Provide the [X, Y] coordinate of the cell's center where the given text is located.  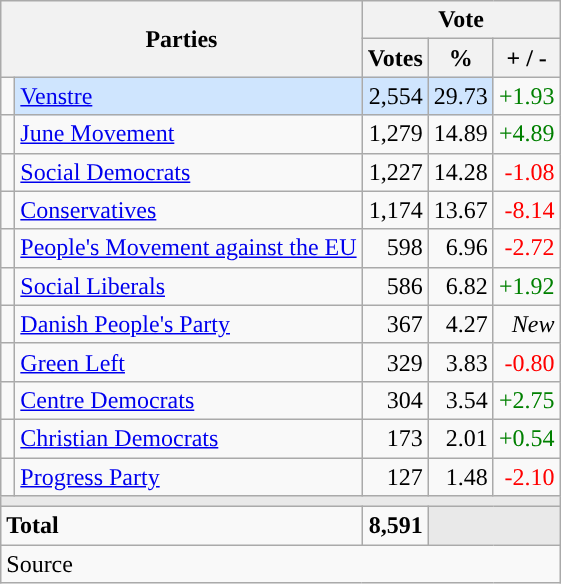
Vote [461, 20]
13.67 [460, 210]
2.01 [460, 438]
3.83 [460, 362]
2,554 [395, 96]
Centre Democrats [188, 400]
-1.08 [526, 172]
1.48 [460, 477]
+0.54 [526, 438]
Source [280, 564]
6.96 [460, 248]
% [460, 58]
1,174 [395, 210]
Danish People's Party [188, 324]
598 [395, 248]
+2.75 [526, 400]
Progress Party [188, 477]
8,591 [395, 526]
-2.72 [526, 248]
14.28 [460, 172]
Christian Democrats [188, 438]
-2.10 [526, 477]
+1.93 [526, 96]
Social Democrats [188, 172]
Total [182, 526]
173 [395, 438]
Green Left [188, 362]
4.27 [460, 324]
-0.80 [526, 362]
6.82 [460, 286]
1,227 [395, 172]
People's Movement against the EU [188, 248]
Conservatives [188, 210]
29.73 [460, 96]
Votes [395, 58]
367 [395, 324]
329 [395, 362]
+1.92 [526, 286]
-8.14 [526, 210]
New [526, 324]
Parties [182, 39]
586 [395, 286]
127 [395, 477]
Venstre [188, 96]
+4.89 [526, 134]
June Movement [188, 134]
3.54 [460, 400]
+ / - [526, 58]
Social Liberals [188, 286]
304 [395, 400]
1,279 [395, 134]
14.89 [460, 134]
